Determine the (x, y) coordinate at the center of the cell enclosing the given text.  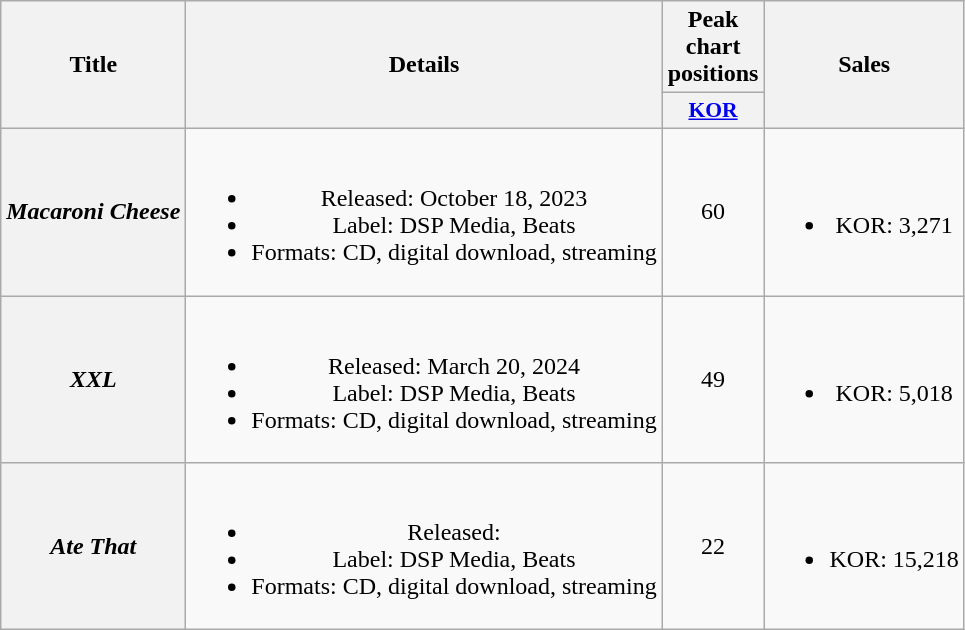
Macaroni Cheese (94, 212)
KOR: 3,271 (864, 212)
KOR: 15,218 (864, 546)
XXL (94, 380)
60 (713, 212)
KOR (713, 111)
22 (713, 546)
Released: March 20, 2024Label: DSP Media, BeatsFormats: CD, digital download, streaming (424, 380)
Peak chart positions (713, 47)
49 (713, 380)
KOR: 5,018 (864, 380)
Released: Label: DSP Media, BeatsFormats: CD, digital download, streaming (424, 546)
Released: October 18, 2023Label: DSP Media, BeatsFormats: CD, digital download, streaming (424, 212)
Sales (864, 65)
Details (424, 65)
Title (94, 65)
Ate That (94, 546)
